Identify which cell holds the provided text, then report its [X, Y] central coordinate. 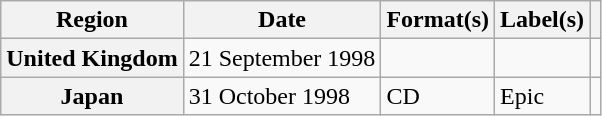
United Kingdom [92, 58]
Date [282, 20]
21 September 1998 [282, 58]
Region [92, 20]
Label(s) [542, 20]
Epic [542, 96]
CD [438, 96]
31 October 1998 [282, 96]
Format(s) [438, 20]
Japan [92, 96]
